Return [x, y] of the center of cell containing provided text 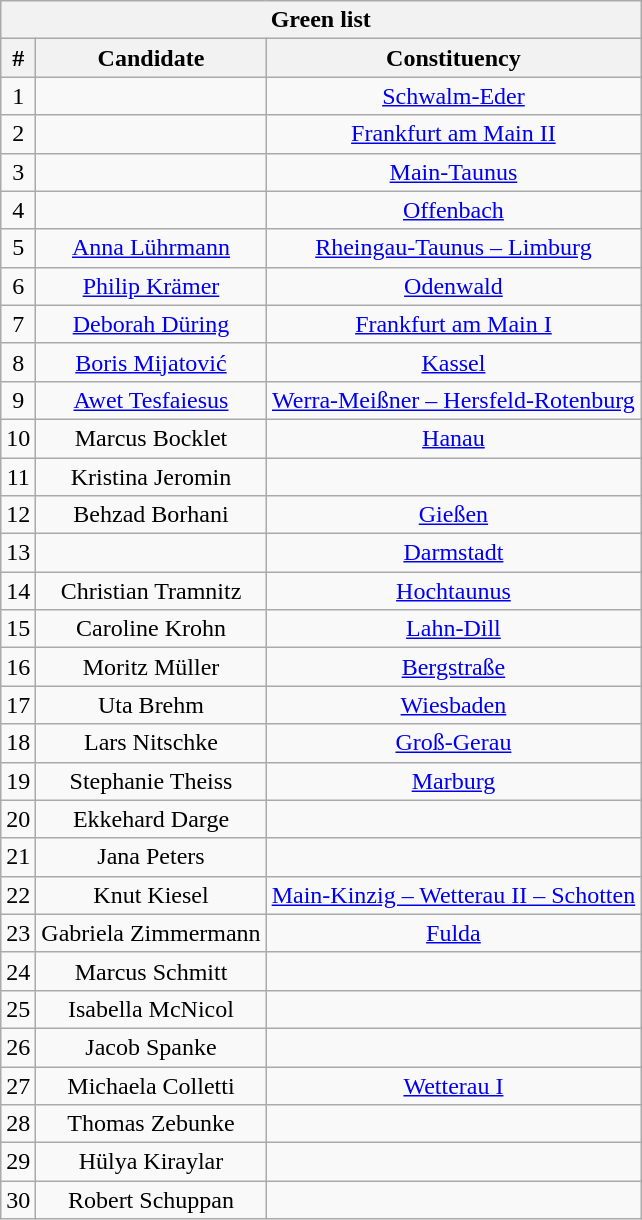
Michaela Colletti [151, 1085]
23 [18, 933]
Stephanie Theiss [151, 781]
Deborah Düring [151, 324]
Wiesbaden [454, 705]
24 [18, 971]
1 [18, 96]
Main-Kinzig – Wetterau II – Schotten [454, 895]
Thomas Zebunke [151, 1124]
28 [18, 1124]
Hülya Kiraylar [151, 1162]
Isabella McNicol [151, 1009]
5 [18, 248]
Jacob Spanke [151, 1047]
Lars Nitschke [151, 743]
27 [18, 1085]
Darmstadt [454, 553]
Frankfurt am Main II [454, 134]
Gießen [454, 515]
Hanau [454, 438]
16 [18, 667]
Caroline Krohn [151, 629]
15 [18, 629]
Marburg [454, 781]
Green list [321, 20]
Marcus Schmitt [151, 971]
22 [18, 895]
Philip Krämer [151, 286]
Main-Taunus [454, 172]
Kassel [454, 362]
Uta Brehm [151, 705]
25 [18, 1009]
6 [18, 286]
Anna Lührmann [151, 248]
Behzad Borhani [151, 515]
Jana Peters [151, 857]
4 [18, 210]
Constituency [454, 58]
Candidate [151, 58]
7 [18, 324]
10 [18, 438]
12 [18, 515]
8 [18, 362]
18 [18, 743]
14 [18, 591]
Fulda [454, 933]
Lahn-Dill [454, 629]
Rheingau-Taunus – Limburg [454, 248]
Gabriela Zimmermann [151, 933]
Groß-Gerau [454, 743]
Wetterau I [454, 1085]
Christian Tramnitz [151, 591]
13 [18, 553]
Werra-Meißner – Hersfeld-Rotenburg [454, 400]
2 [18, 134]
30 [18, 1200]
Awet Tesfaiesus [151, 400]
Knut Kiesel [151, 895]
# [18, 58]
3 [18, 172]
9 [18, 400]
Moritz Müller [151, 667]
Hochtaunus [454, 591]
Odenwald [454, 286]
19 [18, 781]
Kristina Jeromin [151, 477]
Schwalm-Eder [454, 96]
21 [18, 857]
20 [18, 819]
Offenbach [454, 210]
29 [18, 1162]
Robert Schuppan [151, 1200]
26 [18, 1047]
Boris Mijatović [151, 362]
Frankfurt am Main I [454, 324]
11 [18, 477]
Bergstraße [454, 667]
Ekkehard Darge [151, 819]
17 [18, 705]
Marcus Bocklet [151, 438]
